Output the (X, Y) coordinate of the center of the cell containing the given text.  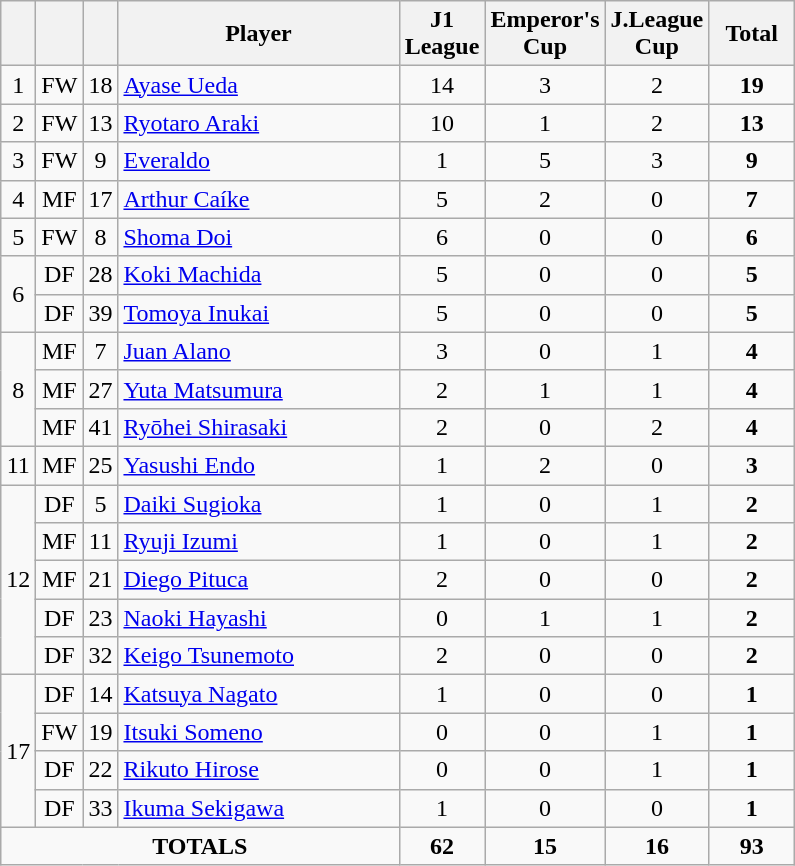
25 (100, 465)
Keigo Tsunemoto (258, 656)
12 (18, 579)
22 (100, 770)
Rikuto Hirose (258, 770)
Yuta Matsumura (258, 389)
TOTALS (200, 846)
16 (657, 846)
27 (100, 389)
33 (100, 808)
93 (752, 846)
Emperor's Cup (545, 34)
Ikuma Sekigawa (258, 808)
Total (752, 34)
18 (100, 85)
28 (100, 275)
Daiki Sugioka (258, 503)
Itsuki Someno (258, 732)
21 (100, 580)
Koki Machida (258, 275)
23 (100, 618)
J.League Cup (657, 34)
15 (545, 846)
Ryotaro Araki (258, 123)
Ayase Ueda (258, 85)
39 (100, 313)
Player (258, 34)
Naoki Hayashi (258, 618)
Ryuji Izumi (258, 542)
Diego Pituca (258, 580)
Arthur Caíke (258, 199)
Tomoya Inukai (258, 313)
62 (442, 846)
J1 League (442, 34)
32 (100, 656)
10 (442, 123)
41 (100, 427)
Juan Alano (258, 351)
Everaldo (258, 161)
Katsuya Nagato (258, 694)
Shoma Doi (258, 237)
Yasushi Endo (258, 465)
Ryōhei Shirasaki (258, 427)
